Provide the [X, Y] coordinate of the cell's center where the given text is located.  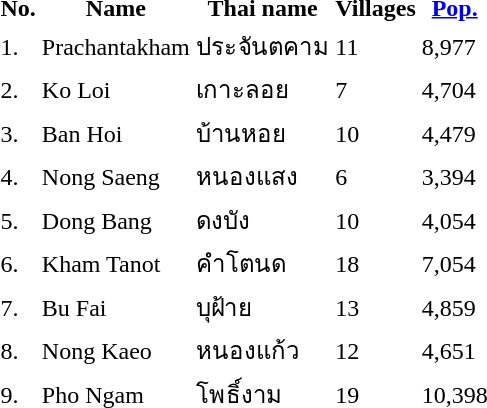
ดงบัง [262, 220]
หนองแก้ว [262, 350]
บ้านหอย [262, 133]
หนองแสง [262, 176]
13 [376, 307]
Bu Fai [116, 307]
Kham Tanot [116, 264]
เกาะลอย [262, 90]
11 [376, 46]
คำโตนด [262, 264]
บุฝ้าย [262, 307]
6 [376, 176]
Ko Loi [116, 90]
Prachantakham [116, 46]
7 [376, 90]
Dong Bang [116, 220]
12 [376, 350]
18 [376, 264]
Nong Saeng [116, 176]
ประจันตคาม [262, 46]
Ban Hoi [116, 133]
Nong Kaeo [116, 350]
